For the text-containing cell, return its midpoint in (x, y) coordinate format. 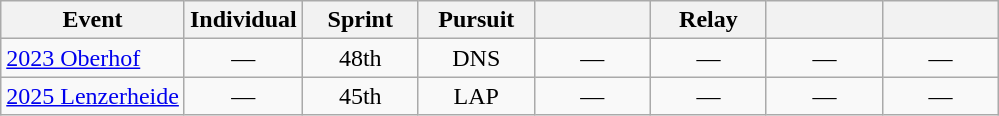
Sprint (360, 20)
45th (360, 96)
LAP (476, 96)
Individual (243, 20)
2025 Lenzerheide (93, 96)
Relay (708, 20)
48th (360, 58)
Event (93, 20)
DNS (476, 58)
2023 Oberhof (93, 58)
Pursuit (476, 20)
